Scan for the cell matching the given text and deliver its (x, y) coordinate at center. 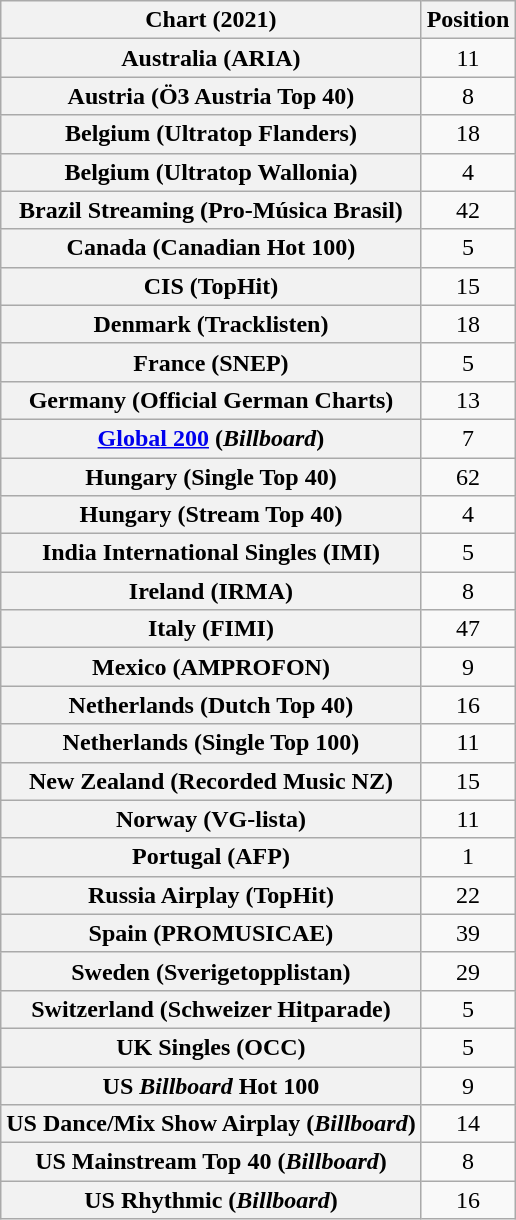
Mexico (AMPROFON) (211, 667)
Russia Airplay (TopHit) (211, 895)
Hungary (Single Top 40) (211, 477)
France (SNEP) (211, 362)
Norway (VG-lista) (211, 819)
Brazil Streaming (Pro-Música Brasil) (211, 210)
Switzerland (Schweizer Hitparade) (211, 1009)
Netherlands (Dutch Top 40) (211, 705)
Netherlands (Single Top 100) (211, 743)
Belgium (Ultratop Wallonia) (211, 172)
29 (468, 971)
Italy (FIMI) (211, 629)
Ireland (IRMA) (211, 591)
7 (468, 438)
Chart (2021) (211, 20)
Belgium (Ultratop Flanders) (211, 134)
New Zealand (Recorded Music NZ) (211, 781)
Position (468, 20)
14 (468, 1124)
Sweden (Sverigetopplistan) (211, 971)
Portugal (AFP) (211, 857)
Germany (Official German Charts) (211, 400)
Spain (PROMUSICAE) (211, 933)
1 (468, 857)
India International Singles (IMI) (211, 553)
42 (468, 210)
US Dance/Mix Show Airplay (Billboard) (211, 1124)
Canada (Canadian Hot 100) (211, 248)
Global 200 (Billboard) (211, 438)
Austria (Ö3 Austria Top 40) (211, 96)
US Mainstream Top 40 (Billboard) (211, 1162)
US Billboard Hot 100 (211, 1085)
Australia (ARIA) (211, 58)
UK Singles (OCC) (211, 1047)
Denmark (Tracklisten) (211, 324)
39 (468, 933)
47 (468, 629)
CIS (TopHit) (211, 286)
62 (468, 477)
US Rhythmic (Billboard) (211, 1200)
13 (468, 400)
Hungary (Stream Top 40) (211, 515)
22 (468, 895)
